For the text-containing cell, return its midpoint in [x, y] coordinate format. 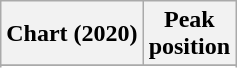
Peakposition [189, 34]
Chart (2020) [72, 34]
